Provide the (x, y) coordinate of the cell's center where the given text is located.  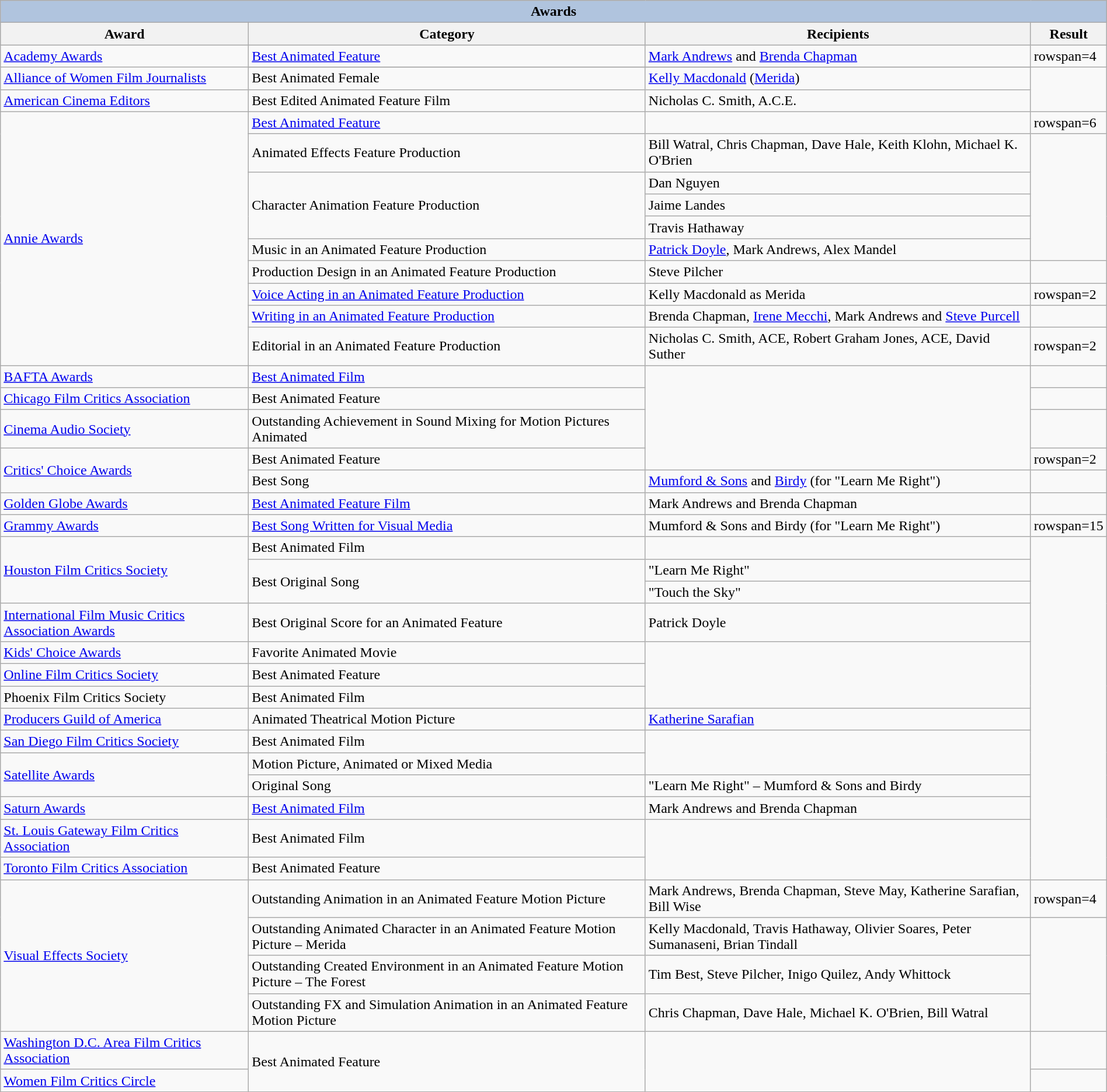
Satellite Awards (125, 775)
Kelly Macdonald (Merida) (838, 78)
Best Song (447, 481)
Best Original Song (447, 581)
Kids' Choice Awards (125, 652)
Grammy Awards (125, 526)
Jaime Landes (838, 205)
Favorite Animated Movie (447, 652)
Brenda Chapman, Irene Mecchi, Mark Andrews and Steve Purcell (838, 317)
Outstanding Animation in an Animated Feature Motion Picture (447, 898)
"Learn Me Right" (838, 570)
Annie Awards (125, 238)
Best Original Score for an Animated Feature (447, 622)
Best Edited Animated Feature Film (447, 100)
Cinema Audio Society (125, 429)
American Cinema Editors (125, 100)
Voice Acting in an Animated Feature Production (447, 294)
Critics' Choice Awards (125, 470)
Best Animated Female (447, 78)
Best Song Written for Visual Media (447, 526)
Nicholas C. Smith, ACE, Robert Graham Jones, ACE, David Suther (838, 347)
rowspan=6 (1068, 123)
Outstanding Animated Character in an Animated Feature Motion Picture – Merida (447, 937)
Animated Theatrical Motion Picture (447, 719)
BAFTA Awards (125, 377)
Nicholas C. Smith, A.C.E. (838, 100)
St. Louis Gateway Film Critics Association (125, 839)
rowspan=15 (1068, 526)
Animated Effects Feature Production (447, 153)
Online Film Critics Society (125, 674)
Patrick Doyle, Mark Andrews, Alex Mandel (838, 249)
Dan Nguyen (838, 183)
Patrick Doyle (838, 622)
Original Song (447, 786)
Academy Awards (125, 56)
Outstanding Achievement in Sound Mixing for Motion Pictures Animated (447, 429)
Outstanding Created Environment in an Animated Feature Motion Picture – The Forest (447, 974)
Toronto Film Critics Association (125, 868)
Awards (553, 12)
Result (1068, 34)
Producers Guild of America (125, 719)
Travis Hathaway (838, 227)
Editorial in an Animated Feature Production (447, 347)
Kelly Macdonald, Travis Hathaway, Olivier Soares, Peter Sumanaseni, Brian Tindall (838, 937)
Golden Globe Awards (125, 503)
Mark Andrews, Brenda Chapman, Steve May, Katherine Sarafian, Bill Wise (838, 898)
International Film Music Critics Association Awards (125, 622)
Alliance of Women Film Journalists (125, 78)
Production Design in an Animated Feature Production (447, 272)
Award (125, 34)
Character Animation Feature Production (447, 205)
"Learn Me Right" – Mumford & Sons and Birdy (838, 786)
Tim Best, Steve Pilcher, Inigo Quilez, Andy Whittock (838, 974)
Women Film Critics Circle (125, 1080)
Saturn Awards (125, 808)
Chris Chapman, Dave Hale, Michael K. O'Brien, Bill Watral (838, 1013)
Kelly Macdonald as Merida (838, 294)
San Diego Film Critics Society (125, 742)
Washington D.C. Area Film Critics Association (125, 1050)
Steve Pilcher (838, 272)
Katherine Sarafian (838, 719)
Chicago Film Critics Association (125, 399)
Houston Film Critics Society (125, 570)
Outstanding FX and Simulation Animation in an Animated Feature Motion Picture (447, 1013)
Category (447, 34)
Recipients (838, 34)
Phoenix Film Critics Society (125, 697)
Visual Effects Society (125, 955)
Motion Picture, Animated or Mixed Media (447, 764)
Best Animated Feature Film (447, 503)
Writing in an Animated Feature Production (447, 317)
"Touch the Sky" (838, 592)
Music in an Animated Feature Production (447, 249)
Bill Watral, Chris Chapman, Dave Hale, Keith Klohn, Michael K. O'Brien (838, 153)
